Output the [x, y] coordinate of the center of the cell containing the given text.  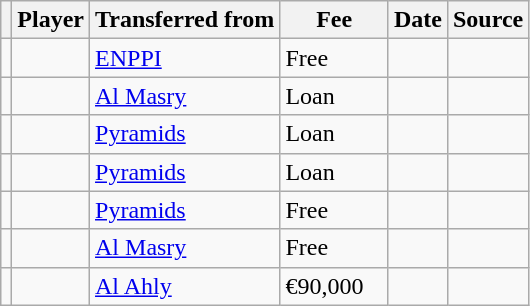
Transferred from [185, 20]
Player [51, 20]
Fee [334, 20]
Date [418, 20]
Al Ahly [185, 286]
Source [488, 20]
ENPPI [185, 58]
€90,000 [334, 286]
